Pinpoint the cell where the given text exists, returning its (x, y) midpoint coordinate. 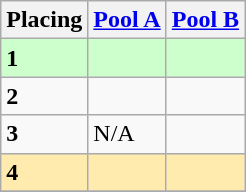
2 (44, 96)
3 (44, 134)
Pool B (205, 20)
Placing (44, 20)
N/A (127, 134)
1 (44, 58)
4 (44, 172)
Pool A (127, 20)
